Extract the [X, Y] coordinate from the center of the cell holding the provided text.  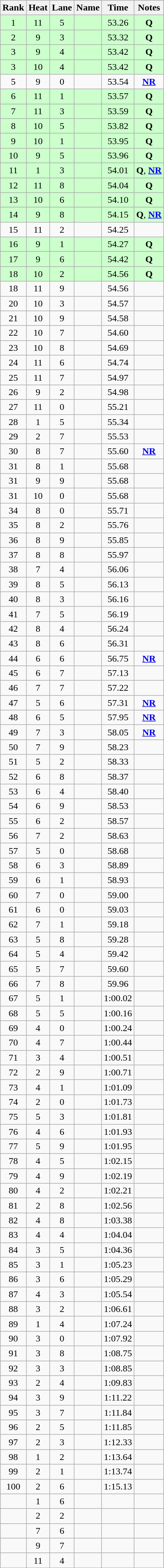
55.21 [118, 407]
1:02.19 [118, 1176]
47 [13, 703]
1:00.44 [118, 1043]
1:13.74 [118, 1472]
1:01.09 [118, 1087]
56.16 [118, 599]
Rank [13, 8]
95 [13, 1413]
79 [13, 1176]
16 [13, 244]
1:01.81 [118, 1117]
34 [13, 510]
70 [13, 1043]
12 [13, 185]
1:11.22 [118, 1398]
1:01.95 [118, 1146]
63 [13, 939]
81 [13, 1206]
73 [13, 1087]
1:04.04 [118, 1235]
54.01 [118, 170]
50 [13, 747]
56.19 [118, 614]
1:05.54 [118, 1294]
59.60 [118, 969]
53.54 [118, 82]
55.97 [118, 555]
88 [13, 1309]
1:02.15 [118, 1161]
1:12.33 [118, 1442]
53.26 [118, 23]
54.98 [118, 392]
1:01.73 [118, 1102]
57.95 [118, 718]
68 [13, 1013]
56.13 [118, 584]
54.58 [118, 318]
1:11.85 [118, 1427]
59 [13, 880]
58.93 [118, 880]
1:05.29 [118, 1279]
Time [118, 8]
13 [13, 200]
1:15.13 [118, 1486]
76 [13, 1132]
55.34 [118, 422]
40 [13, 599]
96 [13, 1427]
57 [13, 850]
93 [13, 1383]
56.24 [118, 629]
54.15 [118, 215]
85 [13, 1265]
65 [13, 969]
56.31 [118, 643]
86 [13, 1279]
17 [13, 259]
1:11.84 [118, 1413]
Notes [149, 8]
14 [13, 215]
45 [13, 673]
58 [13, 865]
53.96 [118, 155]
92 [13, 1368]
36 [13, 540]
44 [13, 659]
1:08.85 [118, 1368]
1:08.75 [118, 1353]
Lane [62, 8]
53.57 [118, 96]
54.25 [118, 230]
58.57 [118, 821]
56.75 [118, 659]
1:01.93 [118, 1132]
100 [13, 1486]
89 [13, 1324]
57.31 [118, 703]
20 [13, 303]
62 [13, 925]
39 [13, 584]
Name [88, 8]
1:09.83 [118, 1383]
30 [13, 451]
1:05.23 [118, 1265]
55.85 [118, 540]
59.42 [118, 954]
1:06.61 [118, 1309]
59.00 [118, 895]
83 [13, 1235]
80 [13, 1191]
54.04 [118, 185]
15 [13, 230]
28 [13, 422]
58.40 [118, 791]
43 [13, 643]
57.22 [118, 688]
55.71 [118, 510]
54.27 [118, 244]
59.28 [118, 939]
90 [13, 1338]
72 [13, 1072]
53.59 [118, 111]
38 [13, 570]
53.32 [118, 37]
1:00.16 [118, 1013]
59.18 [118, 925]
1:03.38 [118, 1220]
23 [13, 348]
55 [13, 821]
51 [13, 762]
41 [13, 614]
21 [13, 318]
1:00.51 [118, 1058]
91 [13, 1353]
1:00.24 [118, 1028]
75 [13, 1117]
53 [13, 791]
37 [13, 555]
29 [13, 437]
49 [13, 732]
74 [13, 1102]
54.97 [118, 377]
53.82 [118, 126]
84 [13, 1250]
94 [13, 1398]
99 [13, 1472]
58.23 [118, 747]
55.60 [118, 451]
54.10 [118, 200]
54 [13, 806]
1:13.64 [118, 1457]
55.53 [118, 437]
58.89 [118, 865]
56.06 [118, 570]
48 [13, 718]
58.53 [118, 806]
52 [13, 777]
64 [13, 954]
61 [13, 910]
66 [13, 984]
35 [13, 525]
58.63 [118, 836]
59.96 [118, 984]
25 [13, 377]
54.42 [118, 259]
1:04.36 [118, 1250]
97 [13, 1442]
54.69 [118, 348]
78 [13, 1161]
57.13 [118, 673]
56 [13, 836]
42 [13, 629]
1:02.21 [118, 1191]
24 [13, 362]
54.74 [118, 362]
54.57 [118, 303]
1:07.92 [118, 1338]
87 [13, 1294]
1:00.71 [118, 1072]
69 [13, 1028]
77 [13, 1146]
55.76 [118, 525]
59.03 [118, 910]
27 [13, 407]
1:00.02 [118, 998]
60 [13, 895]
1:07.24 [118, 1324]
58.33 [118, 762]
22 [13, 333]
71 [13, 1058]
26 [13, 392]
58.05 [118, 732]
1:02.56 [118, 1206]
54.60 [118, 333]
58.68 [118, 850]
53.95 [118, 141]
Heat [38, 8]
98 [13, 1457]
67 [13, 998]
82 [13, 1220]
58.37 [118, 777]
46 [13, 688]
